For the text-containing cell, return its midpoint in [X, Y] coordinate format. 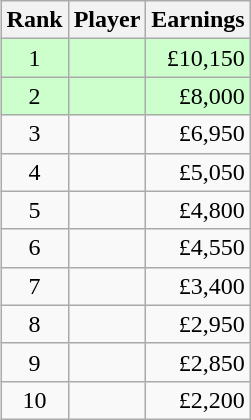
Player [107, 20]
£6,950 [198, 134]
8 [34, 324]
2 [34, 96]
£2,200 [198, 400]
£2,850 [198, 362]
10 [34, 400]
Rank [34, 20]
5 [34, 210]
7 [34, 286]
£3,400 [198, 286]
£5,050 [198, 172]
£2,950 [198, 324]
4 [34, 172]
£10,150 [198, 58]
9 [34, 362]
£4,550 [198, 248]
Earnings [198, 20]
£8,000 [198, 96]
£4,800 [198, 210]
3 [34, 134]
1 [34, 58]
6 [34, 248]
